Find where the given text appears and provide that cell's center as (X, Y) coordinate. 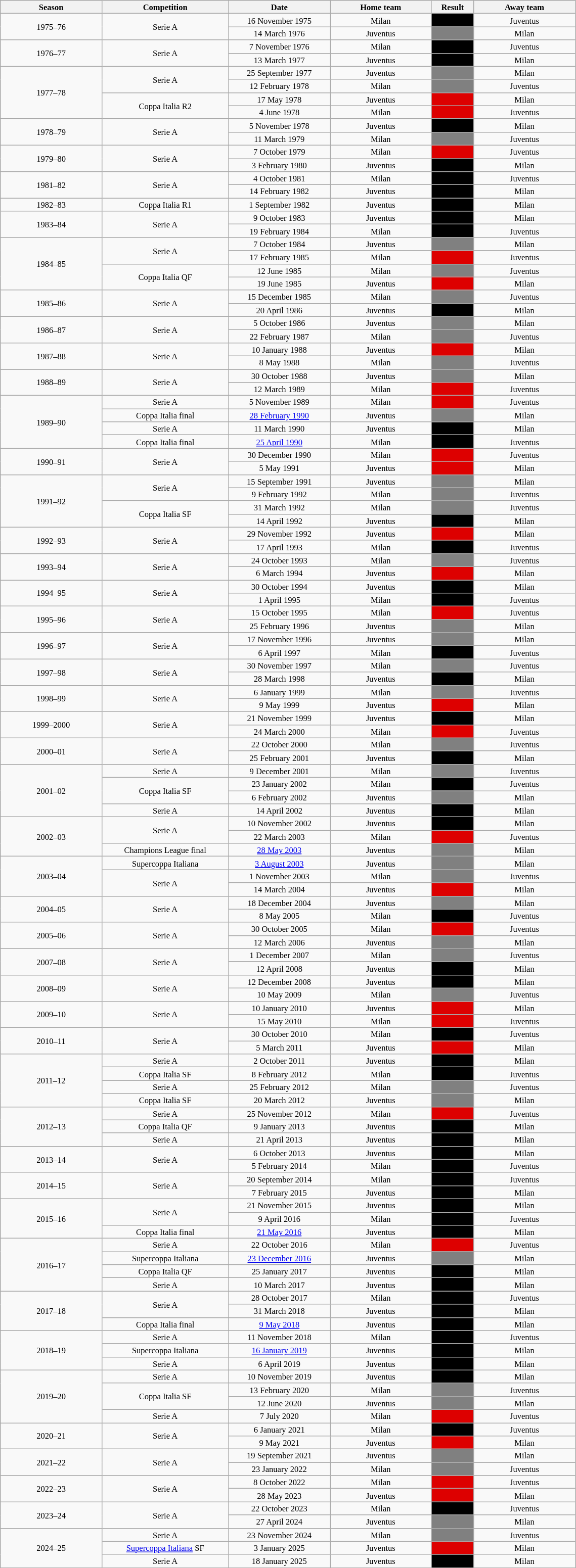
7 November 1976 (279, 46)
8 May 1988 (279, 362)
24 March 2000 (279, 731)
2010–11 (52, 1041)
25 February 1996 (279, 626)
19 June 1985 (279, 283)
12 March 1989 (279, 389)
5 March 2011 (279, 1048)
21 November 1999 (279, 718)
Champions League final (165, 850)
14 April 1992 (279, 520)
2008–09 (52, 988)
1989–90 (52, 422)
1986–87 (52, 329)
1 September 1982 (279, 205)
1997–98 (52, 672)
18 December 2004 (279, 902)
9 February 1992 (279, 494)
2011–12 (52, 1080)
1983–84 (52, 224)
12 June 2020 (279, 1403)
5 November 1989 (279, 402)
28 March 1998 (279, 679)
10 November 2019 (279, 1376)
11 March 1979 (279, 138)
22 October 2016 (279, 1245)
23 January 2022 (279, 1469)
1982–83 (52, 205)
22 February 1987 (279, 336)
13 February 2020 (279, 1390)
5 February 2014 (279, 1166)
1 December 2007 (279, 955)
1988–89 (52, 382)
1998–99 (52, 698)
4 June 1978 (279, 112)
2017–18 (52, 1311)
6 March 1994 (279, 573)
Coppa Italia R1 (165, 205)
28 October 2017 (279, 1298)
21 May 2016 (279, 1232)
Away team (525, 7)
Coppa Italia R2 (165, 106)
23 November 2024 (279, 1535)
9 May 2018 (279, 1324)
11 March 1990 (279, 429)
15 May 2010 (279, 1021)
22 March 2003 (279, 837)
1981–82 (52, 185)
2023–24 (52, 1515)
16 November 1975 (279, 20)
2022–23 (52, 1489)
14 March 2004 (279, 889)
2005–06 (52, 935)
21 April 2013 (279, 1139)
3 February 1980 (279, 165)
1 November 2003 (279, 876)
7 February 2015 (279, 1192)
22 October 2000 (279, 744)
2020–21 (52, 1436)
19 February 1984 (279, 231)
1 April 1995 (279, 600)
2 October 2011 (279, 1061)
1994–95 (52, 593)
30 October 2010 (279, 1034)
6 April 2019 (279, 1363)
1995–96 (52, 620)
8 October 2022 (279, 1482)
2002–03 (52, 837)
1993–94 (52, 566)
30 December 1990 (279, 455)
Result (453, 7)
9 April 2016 (279, 1218)
16 January 2019 (279, 1350)
17 April 1993 (279, 547)
25 April 1990 (279, 442)
7 July 2020 (279, 1416)
Home team (381, 7)
2024–25 (52, 1548)
Date (279, 7)
4 October 1981 (279, 178)
9 May 2021 (279, 1443)
12 December 2008 (279, 981)
17 May 1978 (279, 99)
1984–85 (52, 264)
10 January 1988 (279, 349)
19 September 2021 (279, 1456)
17 February 1985 (279, 257)
1976–77 (52, 53)
12 April 2008 (279, 968)
1996–97 (52, 646)
1985–86 (52, 303)
30 October 1994 (279, 587)
6 April 1997 (279, 652)
1977–78 (52, 92)
5 October 1986 (279, 323)
2000–01 (52, 751)
28 May 2003 (279, 850)
5 November 1978 (279, 125)
1991–92 (52, 501)
1987–88 (52, 356)
17 November 1996 (279, 639)
20 September 2014 (279, 1179)
6 February 2002 (279, 797)
25 February 2001 (279, 757)
11 November 2018 (279, 1337)
14 March 1976 (279, 33)
2004–05 (52, 909)
9 December 2001 (279, 771)
1999–2000 (52, 725)
1979–80 (52, 158)
2016–17 (52, 1265)
3 August 2003 (279, 863)
12 June 1985 (279, 270)
13 March 1977 (279, 60)
20 April 1986 (279, 310)
2015–16 (52, 1218)
7 October 1984 (279, 244)
2012–13 (52, 1126)
22 October 2023 (279, 1508)
30 October 2005 (279, 929)
3 January 2025 (279, 1548)
2014–15 (52, 1185)
2019–20 (52, 1396)
24 October 1993 (279, 560)
29 November 1992 (279, 534)
Competition (165, 7)
1992–93 (52, 540)
12 February 1978 (279, 86)
23 January 2002 (279, 784)
8 February 2012 (279, 1074)
31 March 2018 (279, 1311)
9 May 1999 (279, 705)
1978–79 (52, 132)
10 March 2017 (279, 1285)
9 October 1983 (279, 218)
30 November 1997 (279, 666)
14 February 1982 (279, 192)
10 January 2010 (279, 1008)
14 April 2002 (279, 811)
28 May 2023 (279, 1495)
5 May 1991 (279, 468)
28 February 1990 (279, 415)
2021–22 (52, 1462)
7 October 1979 (279, 152)
2013–14 (52, 1159)
2001–02 (52, 790)
12 March 2006 (279, 942)
6 October 2013 (279, 1153)
2003–04 (52, 876)
1975–76 (52, 27)
31 March 1992 (279, 507)
2018–19 (52, 1350)
10 May 2009 (279, 994)
27 April 2024 (279, 1522)
23 December 2016 (279, 1258)
21 November 2015 (279, 1205)
25 February 2012 (279, 1087)
6 January 1999 (279, 692)
6 January 2021 (279, 1430)
18 January 2025 (279, 1561)
15 October 1995 (279, 613)
25 November 2012 (279, 1113)
25 January 2017 (279, 1271)
25 September 1977 (279, 73)
Season (52, 7)
9 January 2013 (279, 1126)
15 December 1985 (279, 297)
1990–91 (52, 461)
8 May 2005 (279, 916)
15 September 1991 (279, 481)
20 March 2012 (279, 1100)
30 October 1988 (279, 375)
Supercoppa Italiana SF (165, 1548)
2009–10 (52, 1015)
10 November 2002 (279, 824)
2007–08 (52, 962)
